Scan for the cell matching the given text and deliver its (x, y) coordinate at center. 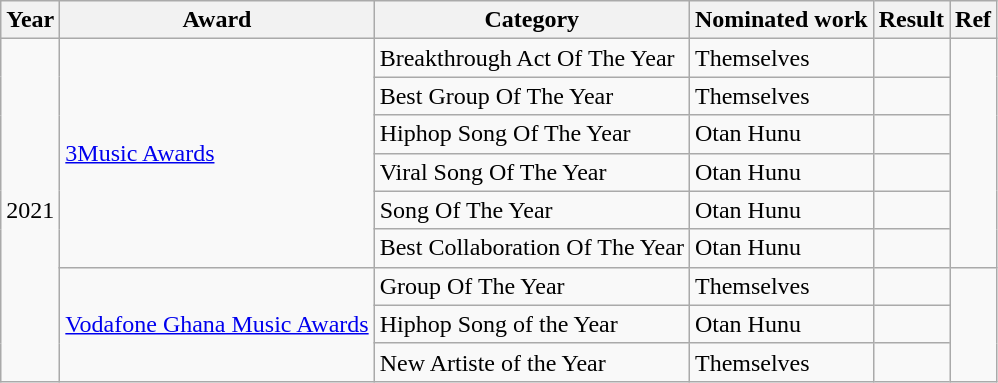
Result (911, 20)
Category (532, 20)
Song Of The Year (532, 210)
Best Group Of The Year (532, 96)
New Artiste of the Year (532, 362)
Hiphop Song Of The Year (532, 134)
Group Of The Year (532, 286)
Best Collaboration Of The Year (532, 248)
Ref (974, 20)
Hiphop Song of the Year (532, 324)
Nominated work (781, 20)
Viral Song Of The Year (532, 172)
Award (217, 20)
Breakthrough Act Of The Year (532, 58)
Vodafone Ghana Music Awards (217, 324)
2021 (30, 210)
Year (30, 20)
3Music Awards (217, 153)
